Extract the [x, y] coordinate from the center of the cell holding the provided text.  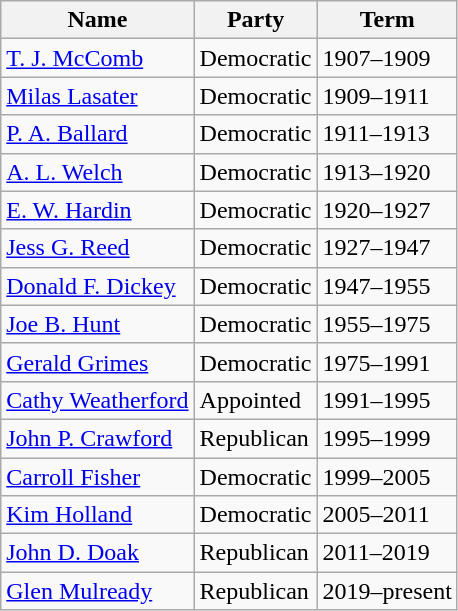
1995–1999 [387, 438]
Milas Lasater [98, 96]
T. J. McComb [98, 58]
Name [98, 20]
1907–1909 [387, 58]
Kim Holland [98, 515]
John D. Doak [98, 553]
1927–1947 [387, 248]
1999–2005 [387, 477]
1920–1927 [387, 210]
Appointed [256, 400]
Party [256, 20]
1947–1955 [387, 286]
1913–1920 [387, 172]
Cathy Weatherford [98, 400]
Joe B. Hunt [98, 324]
Carroll Fisher [98, 477]
A. L. Welch [98, 172]
2011–2019 [387, 553]
1911–1913 [387, 134]
2019–present [387, 591]
Gerald Grimes [98, 362]
1955–1975 [387, 324]
Term [387, 20]
1991–1995 [387, 400]
1909–1911 [387, 96]
Jess G. Reed [98, 248]
E. W. Hardin [98, 210]
P. A. Ballard [98, 134]
Glen Mulready [98, 591]
2005–2011 [387, 515]
1975–1991 [387, 362]
John P. Crawford [98, 438]
Donald F. Dickey [98, 286]
